Search for the cell housing the specified text and yield its [X, Y] center coordinate. 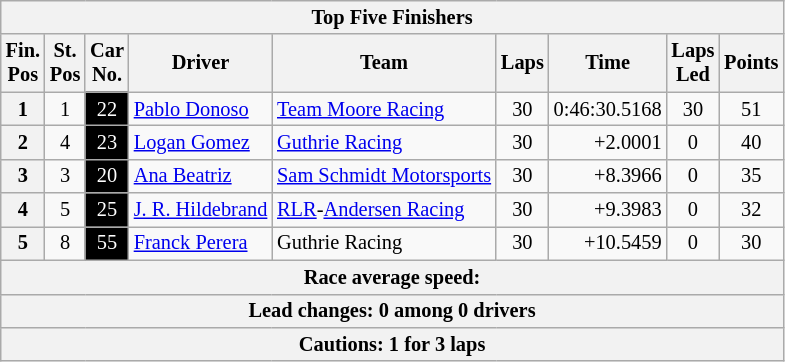
Top Five Finishers [392, 17]
Team [384, 63]
8 [65, 243]
Race average speed: [392, 277]
Time [608, 63]
J. R. Hildebrand [200, 210]
+8.3966 [608, 176]
Logan Gomez [200, 142]
Points [751, 63]
23 [107, 142]
35 [751, 176]
40 [751, 142]
20 [107, 176]
Fin.Pos [23, 63]
Lead changes: 0 among 0 drivers [392, 311]
Team Moore Racing [384, 109]
+10.5459 [608, 243]
+9.3983 [608, 210]
Sam Schmidt Motorsports [384, 176]
55 [107, 243]
51 [751, 109]
2 [23, 142]
0:46:30.5168 [608, 109]
Franck Perera [200, 243]
RLR-Andersen Racing [384, 210]
+2.0001 [608, 142]
CarNo. [107, 63]
32 [751, 210]
22 [107, 109]
Ana Beatriz [200, 176]
LapsLed [694, 63]
Cautions: 1 for 3 laps [392, 344]
Laps [522, 63]
Pablo Donoso [200, 109]
Driver [200, 63]
25 [107, 210]
St.Pos [65, 63]
